Identify which cell holds the provided text, then report its [x, y] central coordinate. 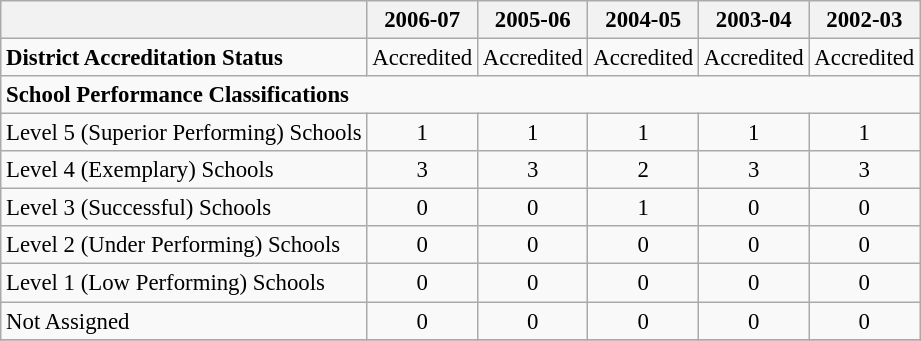
Level 1 (Low Performing) Schools [184, 283]
Level 5 (Superior Performing) Schools [184, 133]
2 [644, 170]
2005-06 [532, 20]
Level 3 (Successful) Schools [184, 208]
District Accreditation Status [184, 58]
Level 2 (Under Performing) Schools [184, 245]
School Performance Classifications [460, 95]
2003-04 [754, 20]
2002-03 [864, 20]
Not Assigned [184, 321]
Level 4 (Exemplary) Schools [184, 170]
2004-05 [644, 20]
2006-07 [422, 20]
